Scan for the cell matching the given text and deliver its [X, Y] coordinate at center. 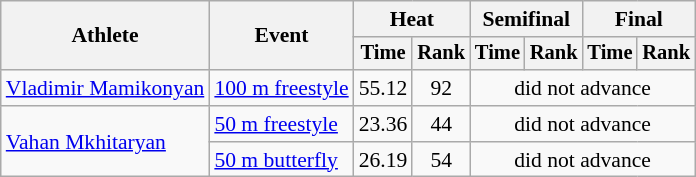
Vladimir Mamikonyan [106, 88]
100 m freestyle [281, 88]
Vahan Mkhitaryan [106, 142]
92 [441, 88]
50 m freestyle [281, 124]
Heat [412, 19]
Semifinal [526, 19]
Athlete [106, 36]
44 [441, 124]
Final [639, 19]
Event [281, 36]
55.12 [384, 88]
23.36 [384, 124]
